Scan for the cell matching the given text and deliver its [x, y] coordinate at center. 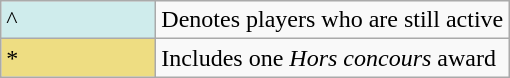
^ [78, 20]
Includes one Hors concours award [332, 58]
* [78, 58]
Denotes players who are still active [332, 20]
